Detect which cell encompasses the target text, then output its [X, Y] center coordinate. 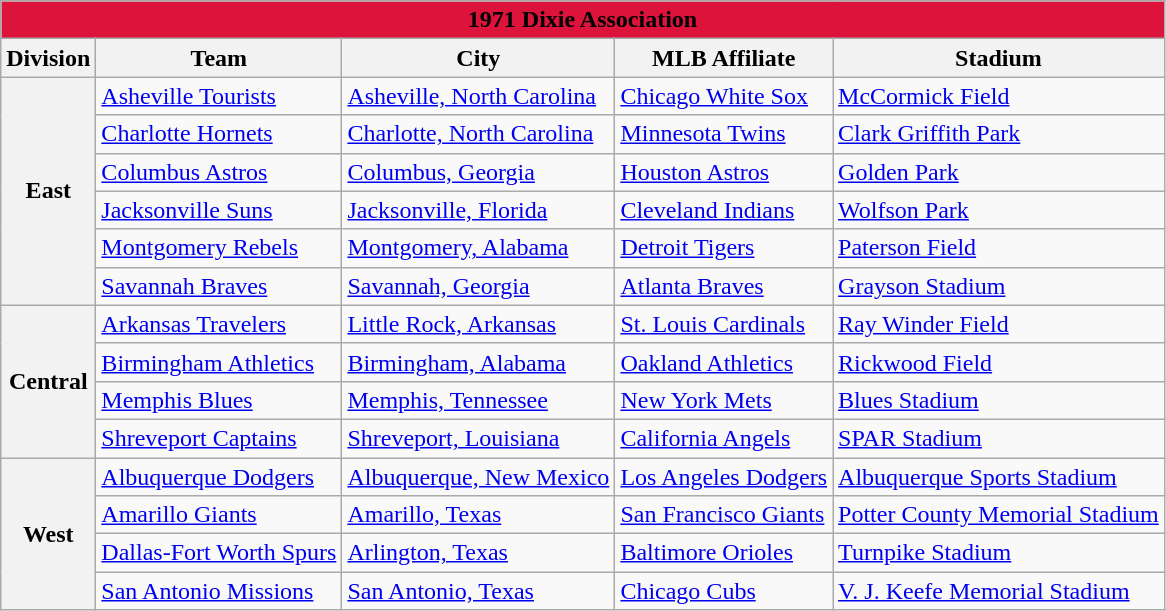
Montgomery Rebels [219, 248]
Paterson Field [999, 248]
Memphis Blues [219, 400]
Oakland Athletics [724, 362]
Shreveport, Louisiana [478, 438]
Detroit Tigers [724, 248]
Cleveland Indians [724, 210]
Dallas-Fort Worth Spurs [219, 553]
Ray Winder Field [999, 324]
Jacksonville Suns [219, 210]
Shreveport Captains [219, 438]
Minnesota Twins [724, 134]
V. J. Keefe Memorial Stadium [999, 591]
Montgomery, Alabama [478, 248]
1971 Dixie Association [583, 20]
Central [48, 381]
Arlington, Texas [478, 553]
Savannah Braves [219, 286]
Arkansas Travelers [219, 324]
Chicago Cubs [724, 591]
MLB Affiliate [724, 58]
East [48, 191]
San Francisco Giants [724, 515]
Stadium [999, 58]
Turnpike Stadium [999, 553]
Asheville Tourists [219, 96]
San Antonio Missions [219, 591]
Team [219, 58]
Albuquerque Dodgers [219, 477]
Charlotte, North Carolina [478, 134]
Baltimore Orioles [724, 553]
Birmingham, Alabama [478, 362]
West [48, 534]
Atlanta Braves [724, 286]
Los Angeles Dodgers [724, 477]
Jacksonville, Florida [478, 210]
Chicago White Sox [724, 96]
Asheville, North Carolina [478, 96]
Rickwood Field [999, 362]
St. Louis Cardinals [724, 324]
San Antonio, Texas [478, 591]
Little Rock, Arkansas [478, 324]
Columbus Astros [219, 172]
McCormick Field [999, 96]
Columbus, Georgia [478, 172]
Blues Stadium [999, 400]
Amarillo Giants [219, 515]
SPAR Stadium [999, 438]
Golden Park [999, 172]
Albuquerque Sports Stadium [999, 477]
Albuquerque, New Mexico [478, 477]
Savannah, Georgia [478, 286]
Clark Griffith Park [999, 134]
Charlotte Hornets [219, 134]
Wolfson Park [999, 210]
Potter County Memorial Stadium [999, 515]
Memphis, Tennessee [478, 400]
Birmingham Athletics [219, 362]
Houston Astros [724, 172]
Grayson Stadium [999, 286]
City [478, 58]
Amarillo, Texas [478, 515]
Division [48, 58]
California Angels [724, 438]
New York Mets [724, 400]
